Capture the cell that displays the provided text and extract its [X, Y] central coordinate. 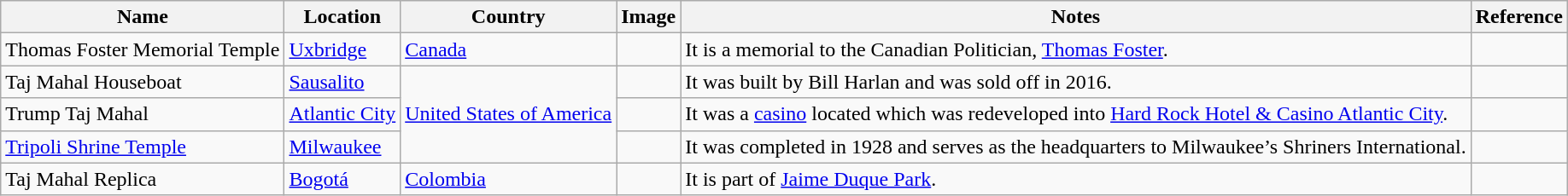
Country [509, 17]
Thomas Foster Memorial Temple [143, 49]
United States of America [509, 114]
Atlantic City [342, 114]
Sausalito [342, 82]
Canada [509, 49]
Reference [1518, 17]
Taj Mahal Houseboat [143, 82]
It is part of Jaime Duque Park. [1076, 179]
Tripoli Shrine Temple [143, 147]
Taj Mahal Replica [143, 179]
Name [143, 17]
It was completed in 1928 and serves as the headquarters to Milwaukee’s Shriners International. [1076, 147]
Location [342, 17]
It was built by Bill Harlan and was sold off in 2016. [1076, 82]
Bogotá [342, 179]
Trump Taj Mahal [143, 114]
Notes [1076, 17]
Colombia [509, 179]
Uxbridge [342, 49]
Image [649, 17]
Milwaukee [342, 147]
It is a memorial to the Canadian Politician, Thomas Foster. [1076, 49]
It was a casino located which was redeveloped into Hard Rock Hotel & Casino Atlantic City. [1076, 114]
